Output the (x, y) coordinate of the center of the cell containing the given text.  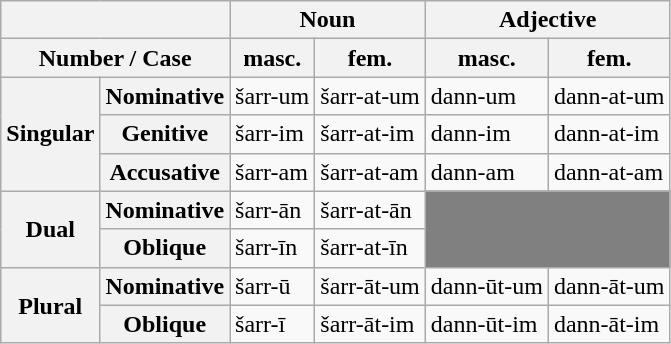
šarr-at-īn (370, 248)
dann-at-im (609, 134)
dann-ūt-um (486, 286)
Noun (328, 20)
dann-am (486, 172)
šarr-āt-um (370, 286)
dann-at-um (609, 96)
Singular (50, 134)
dann-um (486, 96)
dann-āt-um (609, 286)
šarr-im (272, 134)
Number / Case (116, 58)
dann-ūt-im (486, 324)
dann-at-am (609, 172)
šarr-āt-im (370, 324)
Accusative (165, 172)
Adjective (548, 20)
šarr-ī (272, 324)
šarr-at-um (370, 96)
šarr-at-im (370, 134)
šarr-am (272, 172)
Plural (50, 305)
šarr-at-am (370, 172)
dann-im (486, 134)
šarr-um (272, 96)
dann-āt-im (609, 324)
Dual (50, 229)
šarr-at-ān (370, 210)
šarr-ū (272, 286)
Genitive (165, 134)
šarr-īn (272, 248)
šarr-ān (272, 210)
